Provide the (x, y) coordinate of the cell's center where the given text is located.  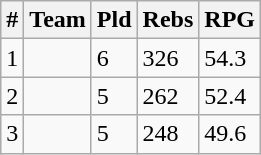
RPG (230, 20)
Team (58, 20)
326 (168, 58)
3 (12, 134)
Pld (114, 20)
1 (12, 58)
54.3 (230, 58)
Rebs (168, 20)
52.4 (230, 96)
6 (114, 58)
248 (168, 134)
49.6 (230, 134)
262 (168, 96)
2 (12, 96)
# (12, 20)
